Return the (x, y) coordinate for the center point of the cell that contains the specified text.  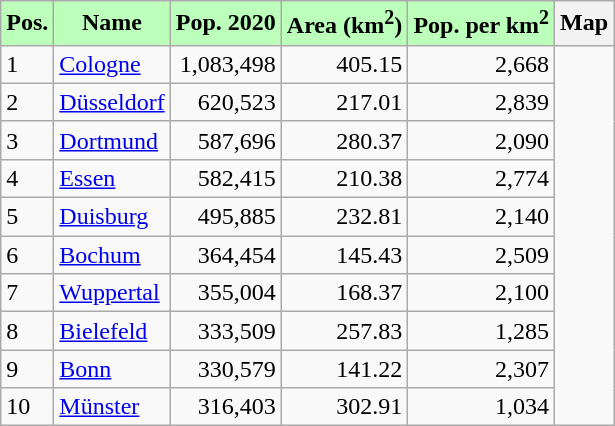
587,696 (226, 140)
Pop. 2020 (226, 24)
2,668 (482, 64)
Pop. per km2 (482, 24)
4 (28, 178)
Name (112, 24)
Map (584, 24)
582,415 (226, 178)
232.81 (344, 217)
Bochum (112, 255)
217.01 (344, 102)
5 (28, 217)
8 (28, 331)
7 (28, 293)
355,004 (226, 293)
2,090 (482, 140)
495,885 (226, 217)
Wuppertal (112, 293)
2,100 (482, 293)
1,034 (482, 407)
316,403 (226, 407)
620,523 (226, 102)
2,307 (482, 369)
2,839 (482, 102)
302.91 (344, 407)
1,083,498 (226, 64)
145.43 (344, 255)
2,509 (482, 255)
Bonn (112, 369)
333,509 (226, 331)
168.37 (344, 293)
141.22 (344, 369)
2,140 (482, 217)
210.38 (344, 178)
Duisburg (112, 217)
Münster (112, 407)
1,285 (482, 331)
6 (28, 255)
Essen (112, 178)
2 (28, 102)
364,454 (226, 255)
257.83 (344, 331)
Düsseldorf (112, 102)
Pos. (28, 24)
330,579 (226, 369)
Bielefeld (112, 331)
10 (28, 407)
280.37 (344, 140)
Dortmund (112, 140)
3 (28, 140)
2,774 (482, 178)
1 (28, 64)
405.15 (344, 64)
Area (km2) (344, 24)
9 (28, 369)
Cologne (112, 64)
